For the text-containing cell, return its midpoint in (x, y) coordinate format. 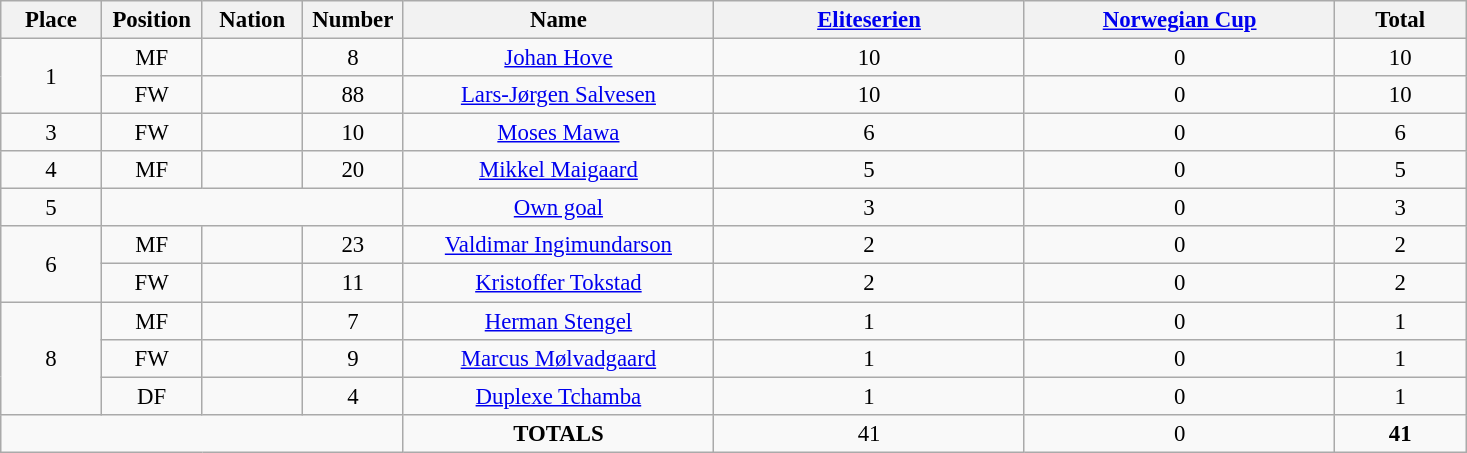
Herman Stengel (558, 321)
Mikkel Maigaard (558, 170)
Place (52, 20)
Moses Mawa (558, 133)
Name (558, 20)
Nation (252, 20)
Valdimar Ingimundarson (558, 245)
Marcus Mølvadgaard (558, 358)
Number (354, 20)
Eliteserien (870, 20)
9 (354, 358)
Own goal (558, 208)
Kristoffer Tokstad (558, 283)
Duplexe Tchamba (558, 396)
11 (354, 283)
TOTALS (558, 433)
Total (1400, 20)
Norwegian Cup (1180, 20)
23 (354, 245)
20 (354, 170)
7 (354, 321)
Lars-Jørgen Salvesen (558, 95)
Johan Hove (558, 58)
DF (152, 396)
Position (152, 20)
88 (354, 95)
